Extract the (x, y) coordinate from the center of the cell holding the provided text.  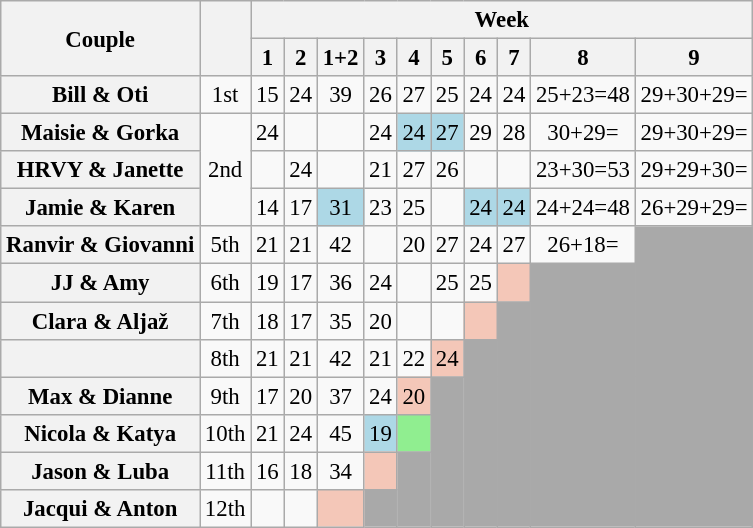
Maisie & Gorka (100, 133)
8 (584, 58)
5th (226, 245)
28 (514, 133)
15 (268, 95)
4 (414, 58)
12th (226, 509)
34 (340, 471)
Ranvir & Giovanni (100, 245)
6th (226, 283)
26+29+29= (694, 208)
Clara & Aljaž (100, 321)
24+24=48 (584, 208)
25+23=48 (584, 95)
37 (340, 396)
9th (226, 396)
7th (226, 321)
2nd (226, 170)
11th (226, 471)
29 (480, 133)
2 (300, 58)
39 (340, 95)
16 (268, 471)
1+2 (340, 58)
23+30=53 (584, 170)
5 (448, 58)
22 (414, 358)
8th (226, 358)
Week (502, 20)
HRVY & Janette (100, 170)
Bill & Oti (100, 95)
14 (268, 208)
26+18= (584, 245)
Nicola & Katya (100, 433)
JJ & Amy (100, 283)
1st (226, 95)
30+29= (584, 133)
23 (380, 208)
10th (226, 433)
36 (340, 283)
Jacqui & Anton (100, 509)
7 (514, 58)
9 (694, 58)
Jason & Luba (100, 471)
Jamie & Karen (100, 208)
31 (340, 208)
3 (380, 58)
1 (268, 58)
Max & Dianne (100, 396)
29+29+30= (694, 170)
45 (340, 433)
35 (340, 321)
6 (480, 58)
Couple (100, 38)
